From the cell containing the given text, extract its center point as (x, y) coordinate. 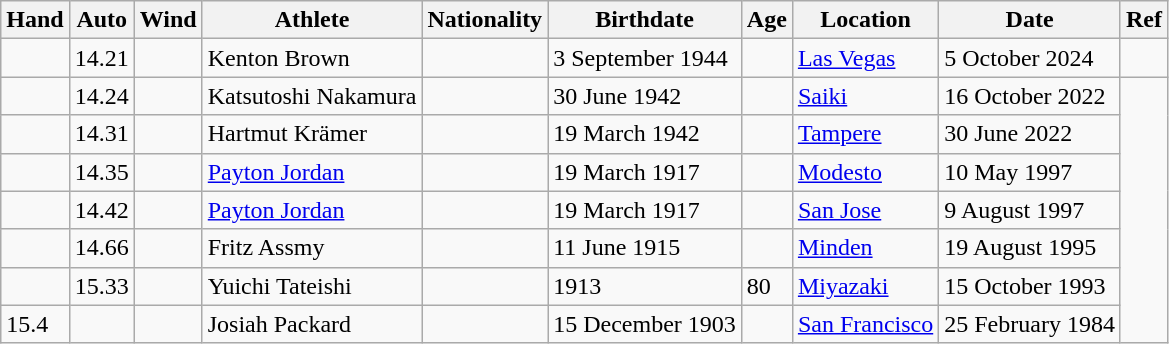
16 October 2022 (1030, 96)
Hartmut Krämer (312, 134)
10 May 1997 (1030, 172)
Las Vegas (865, 58)
14.21 (102, 58)
30 June 1942 (645, 96)
80 (766, 286)
14.42 (102, 210)
Hand (35, 20)
Katsutoshi Nakamura (312, 96)
Tampere (865, 134)
Saiki (865, 96)
15.33 (102, 286)
San Francisco (865, 324)
Fritz Assmy (312, 248)
11 June 1915 (645, 248)
Age (766, 20)
Minden (865, 248)
Yuichi Tateishi (312, 286)
25 February 1984 (1030, 324)
9 August 1997 (1030, 210)
Birthdate (645, 20)
Miyazaki (865, 286)
Location (865, 20)
19 August 1995 (1030, 248)
Ref (1144, 20)
3 September 1944 (645, 58)
14.31 (102, 134)
Date (1030, 20)
Kenton Brown (312, 58)
14.66 (102, 248)
5 October 2024 (1030, 58)
Auto (102, 20)
15.4 (35, 324)
14.35 (102, 172)
19 March 1942 (645, 134)
30 June 2022 (1030, 134)
San Jose (865, 210)
15 October 1993 (1030, 286)
Modesto (865, 172)
Athlete (312, 20)
Josiah Packard (312, 324)
1913 (645, 286)
14.24 (102, 96)
Nationality (485, 20)
15 December 1903 (645, 324)
Wind (168, 20)
